Scan for the cell matching the given text and deliver its [x, y] coordinate at center. 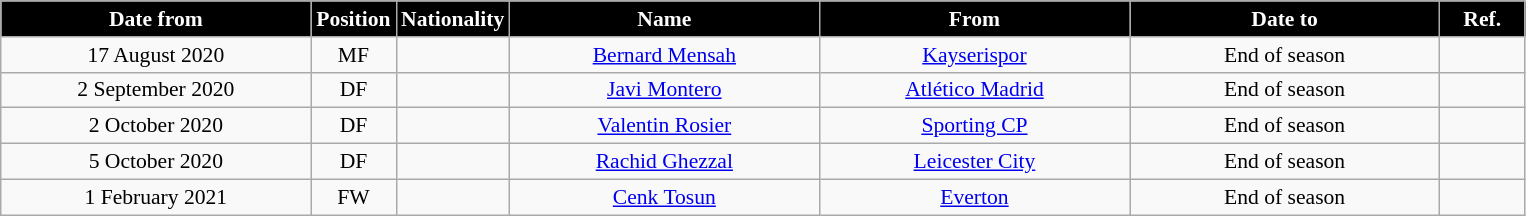
2 October 2020 [156, 126]
Position [354, 19]
Date to [1285, 19]
1 February 2021 [156, 197]
Name [664, 19]
Bernard Mensah [664, 55]
2 September 2020 [156, 90]
5 October 2020 [156, 162]
Valentin Rosier [664, 126]
Cenk Tosun [664, 197]
Atlético Madrid [974, 90]
Leicester City [974, 162]
Everton [974, 197]
Rachid Ghezzal [664, 162]
FW [354, 197]
Kayserispor [974, 55]
From [974, 19]
Date from [156, 19]
Ref. [1482, 19]
Sporting CP [974, 126]
Nationality [452, 19]
MF [354, 55]
17 August 2020 [156, 55]
Javi Montero [664, 90]
